Find where the given text appears and provide that cell's center as [X, Y] coordinate. 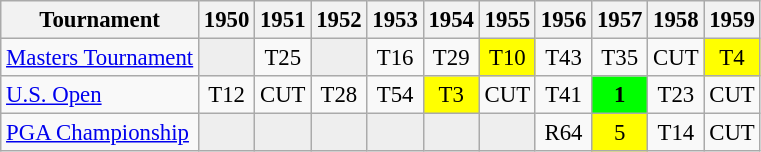
T29 [451, 58]
5 [620, 133]
T4 [732, 58]
T14 [676, 133]
T3 [451, 95]
1956 [563, 20]
T25 [283, 58]
T35 [620, 58]
R64 [563, 133]
1954 [451, 20]
1952 [339, 20]
T43 [563, 58]
T23 [676, 95]
1951 [283, 20]
Masters Tournament [100, 58]
T16 [395, 58]
1 [620, 95]
T54 [395, 95]
T28 [339, 95]
1957 [620, 20]
PGA Championship [100, 133]
Tournament [100, 20]
1955 [507, 20]
1950 [227, 20]
U.S. Open [100, 95]
T12 [227, 95]
1959 [732, 20]
T10 [507, 58]
1958 [676, 20]
T41 [563, 95]
1953 [395, 20]
